From the cell containing the given text, extract its center point as [x, y] coordinate. 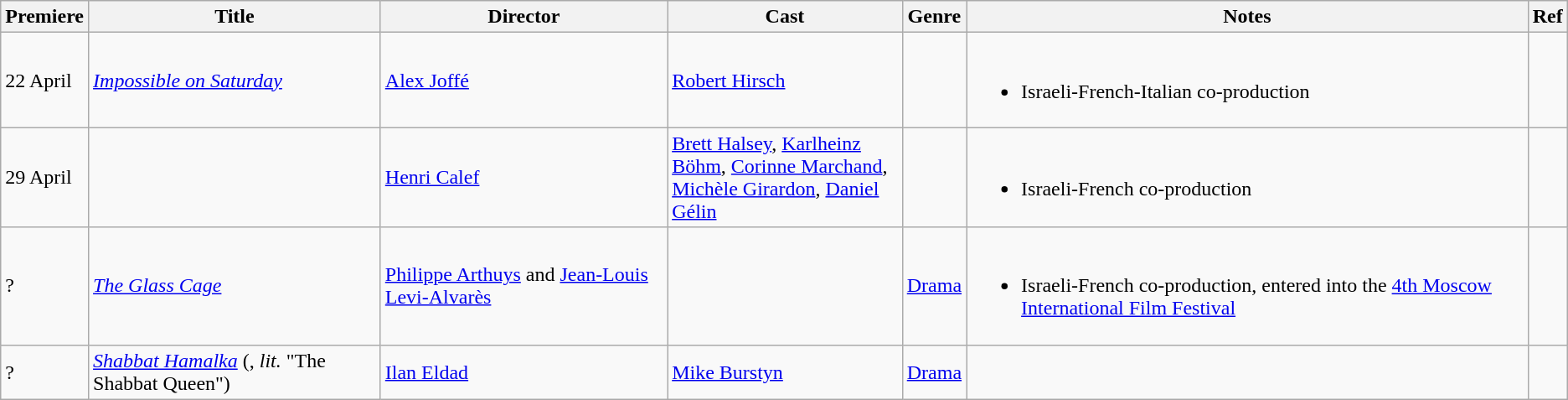
Impossible on Saturday [235, 81]
Israeli-French co-production, entered into the 4th Moscow International Film Festival [1248, 286]
Shabbat Hamalka (, lit. "The Shabbat Queen") [235, 372]
Brett Halsey, Karlheinz Böhm, Corinne Marchand, Michèle Girardon, Daniel Gélin [786, 178]
Ilan Eldad [524, 372]
Cast [786, 17]
Premiere [45, 17]
Director [524, 17]
The Glass Cage [235, 286]
Robert Hirsch [786, 81]
22 April [45, 81]
Mike Burstyn [786, 372]
Ref [1548, 17]
Philippe Arthuys and Jean-Louis Levi-Alvarès [524, 286]
Israeli-French-Italian co-production [1248, 81]
Israeli-French co-production [1248, 178]
Genre [934, 17]
Henri Calef [524, 178]
Notes [1248, 17]
Title [235, 17]
29 April [45, 178]
Alex Joffé [524, 81]
